Return [x, y] of the center of cell containing provided text 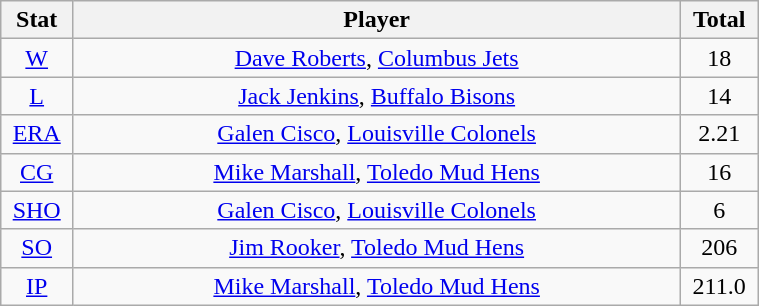
14 [720, 96]
Player [377, 20]
Stat [37, 20]
6 [720, 210]
Jim Rooker, Toledo Mud Hens [377, 248]
CG [37, 172]
16 [720, 172]
18 [720, 58]
Total [720, 20]
SO [37, 248]
L [37, 96]
211.0 [720, 286]
Jack Jenkins, Buffalo Bisons [377, 96]
SHO [37, 210]
Dave Roberts, Columbus Jets [377, 58]
W [37, 58]
206 [720, 248]
IP [37, 286]
ERA [37, 134]
2.21 [720, 134]
